Detect which cell encompasses the target text, then output its [x, y] center coordinate. 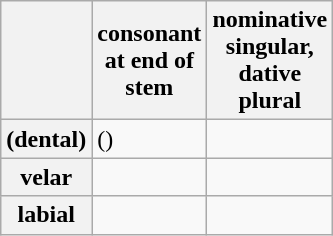
(dental) [46, 139]
velar [46, 177]
consonantat end ofstem [150, 60]
() [150, 139]
labial [46, 215]
nominativesingular,dativeplural [270, 60]
